Detect which cell encompasses the target text, then output its (x, y) center coordinate. 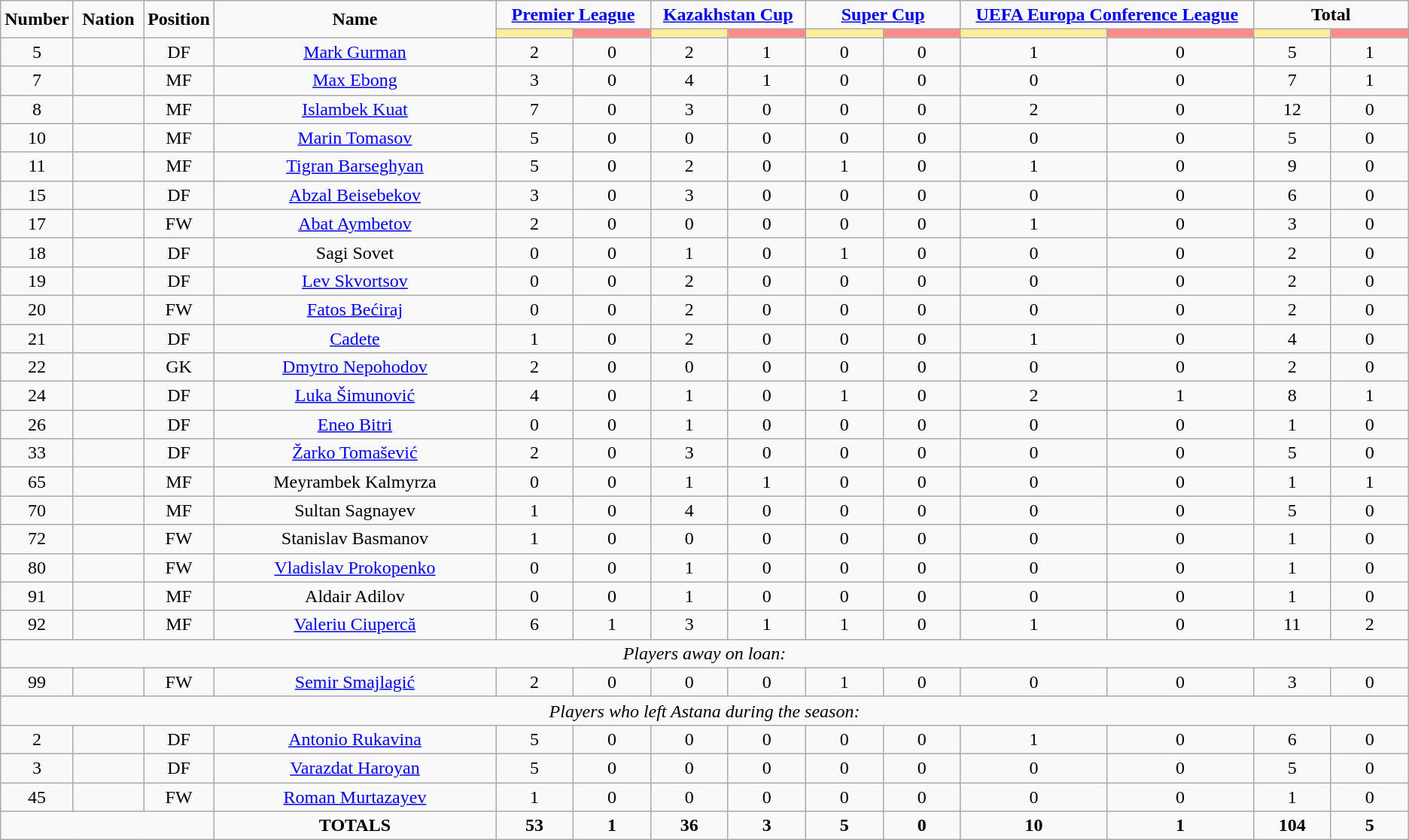
Sagi Sovet (355, 252)
Abat Aymbetov (355, 224)
UEFA Europa Conference League (1106, 15)
Aldair Adilov (355, 596)
15 (37, 195)
Semir Smajlagić (355, 682)
Marin Tomasov (355, 138)
99 (37, 682)
Stanislav Basmanov (355, 539)
Lev Skvortsov (355, 281)
36 (689, 826)
Kazakhstan Cup (728, 15)
Players who left Astana during the season: (704, 711)
Vladislav Prokopenko (355, 568)
Roman Murtazayev (355, 797)
Cadete (355, 338)
33 (37, 453)
GK (179, 367)
Name (355, 20)
91 (37, 596)
19 (37, 281)
Varazdat Haroyan (355, 768)
Tigran Barseghyan (355, 166)
26 (37, 425)
53 (534, 826)
17 (37, 224)
12 (1292, 109)
Valeriu Ciupercă (355, 625)
Mark Gurman (355, 52)
65 (37, 482)
Dmytro Nepohodov (355, 367)
Nation (108, 20)
Eneo Bitri (355, 425)
72 (37, 539)
Antonio Rukavina (355, 739)
Islambek Kuat (355, 109)
70 (37, 510)
Players away on loan: (704, 653)
20 (37, 309)
18 (37, 252)
Meyrambek Kalmyrza (355, 482)
TOTALS (355, 826)
Position (179, 20)
24 (37, 396)
Super Cup (883, 15)
Max Ebong (355, 81)
Luka Šimunović (355, 396)
9 (1292, 166)
21 (37, 338)
Premier League (573, 15)
22 (37, 367)
Number (37, 20)
Abzal Beisebekov (355, 195)
Sultan Sagnayev (355, 510)
80 (37, 568)
Fatos Bećiraj (355, 309)
92 (37, 625)
Žarko Tomašević (355, 453)
Total (1331, 15)
104 (1292, 826)
45 (37, 797)
